Detect which cell encompasses the target text, then output its (x, y) center coordinate. 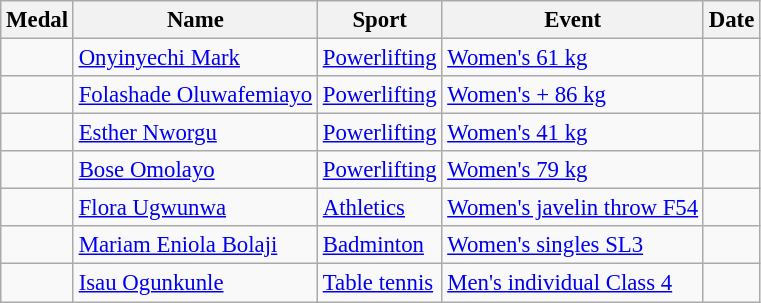
Date (731, 20)
Folashade Oluwafemiayo (195, 95)
Table tennis (379, 283)
Mariam Eniola Bolaji (195, 245)
Flora Ugwunwa (195, 208)
Athletics (379, 208)
Esther Nworgu (195, 133)
Bose Omolayo (195, 170)
Badminton (379, 245)
Women's 79 kg (573, 170)
Sport (379, 20)
Women's 41 kg (573, 133)
Women's + 86 kg (573, 95)
Women's javelin throw F54 (573, 208)
Onyinyechi Mark (195, 58)
Men's individual Class 4 (573, 283)
Name (195, 20)
Isau Ogunkunle (195, 283)
Women's singles SL3 (573, 245)
Event (573, 20)
Medal (38, 20)
Women's 61 kg (573, 58)
